Locate the cell with the specified text and output its (x, y) center coordinate. 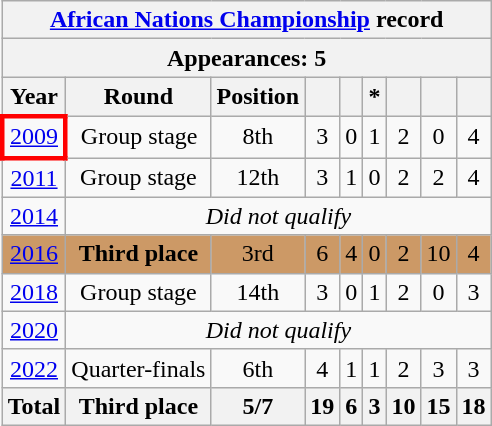
14th (258, 292)
Total (34, 406)
Appearances: 5 (246, 58)
2016 (34, 254)
Round (138, 97)
* (374, 97)
African Nations Championship record (246, 20)
18 (474, 406)
15 (438, 406)
2009 (34, 136)
12th (258, 178)
5/7 (258, 406)
Position (258, 97)
8th (258, 136)
3rd (258, 254)
2020 (34, 330)
2014 (34, 216)
6th (258, 368)
19 (322, 406)
Year (34, 97)
2022 (34, 368)
2011 (34, 178)
Quarter-finals (138, 368)
2018 (34, 292)
